Pinpoint the cell where the given text exists, returning its [x, y] midpoint coordinate. 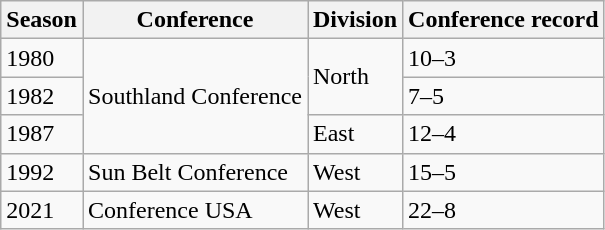
Season [42, 20]
Southland Conference [194, 96]
Conference record [504, 20]
2021 [42, 210]
1992 [42, 172]
Division [356, 20]
1982 [42, 96]
15–5 [504, 172]
1980 [42, 58]
Sun Belt Conference [194, 172]
North [356, 77]
12–4 [504, 134]
22–8 [504, 210]
1987 [42, 134]
10–3 [504, 58]
East [356, 134]
7–5 [504, 96]
Conference USA [194, 210]
Conference [194, 20]
